Extract the (x, y) coordinate from the center of the cell holding the provided text.  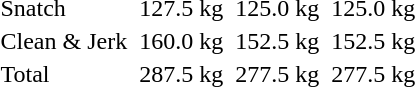
152.5 kg (278, 41)
160.0 kg (182, 41)
